Extract the [X, Y] coordinate from the center of the cell holding the provided text.  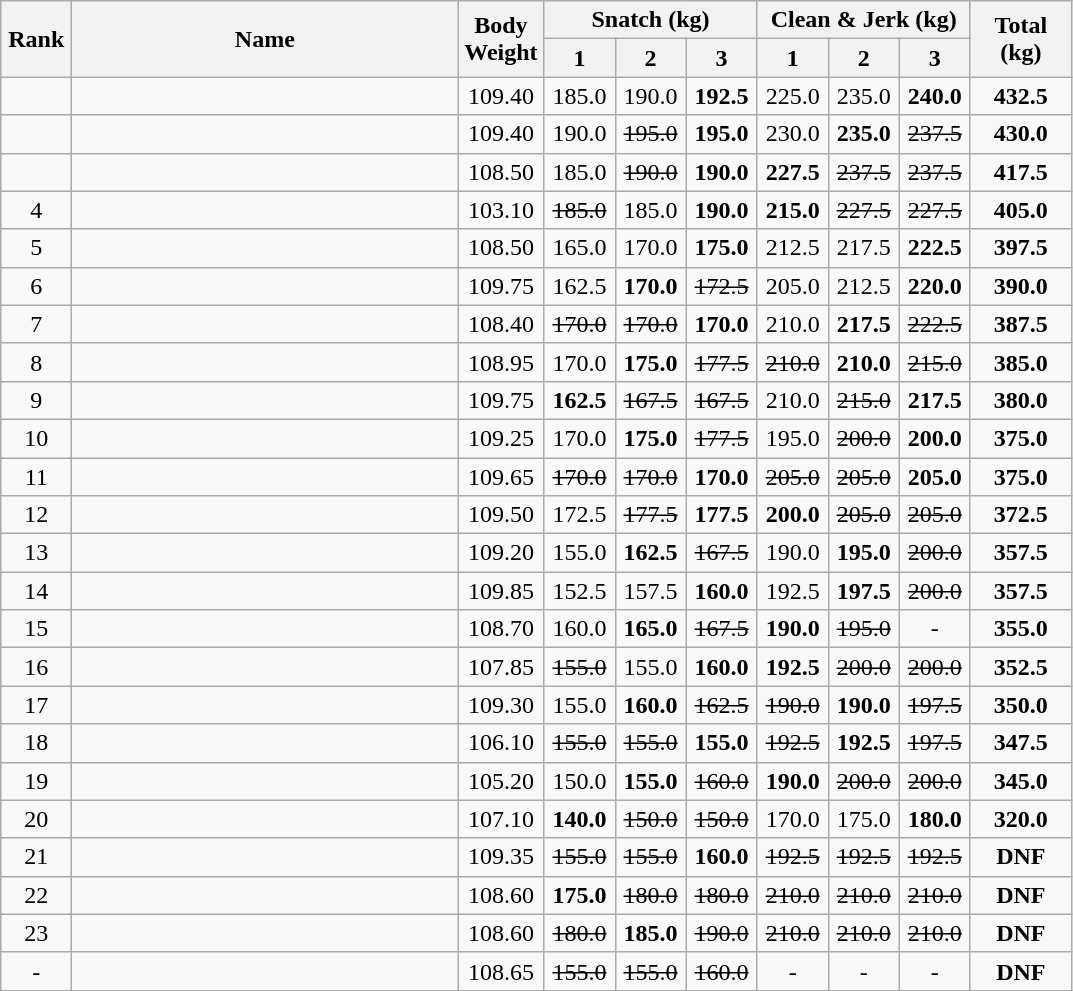
140.0 [580, 819]
108.95 [501, 362]
22 [36, 895]
345.0 [1020, 781]
21 [36, 857]
109.50 [501, 515]
387.5 [1020, 324]
15 [36, 629]
109.35 [501, 857]
380.0 [1020, 400]
417.5 [1020, 172]
107.10 [501, 819]
397.5 [1020, 248]
157.5 [650, 591]
16 [36, 667]
Snatch (kg) [650, 20]
109.25 [501, 438]
8 [36, 362]
105.20 [501, 781]
109.20 [501, 553]
5 [36, 248]
4 [36, 210]
20 [36, 819]
109.85 [501, 591]
106.10 [501, 743]
Body Weight [501, 39]
11 [36, 477]
320.0 [1020, 819]
Total (kg) [1020, 39]
390.0 [1020, 286]
23 [36, 933]
19 [36, 781]
347.5 [1020, 743]
Clean & Jerk (kg) [864, 20]
108.40 [501, 324]
109.65 [501, 477]
107.85 [501, 667]
9 [36, 400]
6 [36, 286]
350.0 [1020, 705]
12 [36, 515]
352.5 [1020, 667]
108.65 [501, 971]
355.0 [1020, 629]
432.5 [1020, 96]
372.5 [1020, 515]
152.5 [580, 591]
Rank [36, 39]
109.30 [501, 705]
13 [36, 553]
108.70 [501, 629]
7 [36, 324]
Name [265, 39]
220.0 [934, 286]
405.0 [1020, 210]
17 [36, 705]
14 [36, 591]
10 [36, 438]
430.0 [1020, 134]
240.0 [934, 96]
18 [36, 743]
225.0 [792, 96]
230.0 [792, 134]
385.0 [1020, 362]
103.10 [501, 210]
